Return (x, y) of the center of cell containing provided text 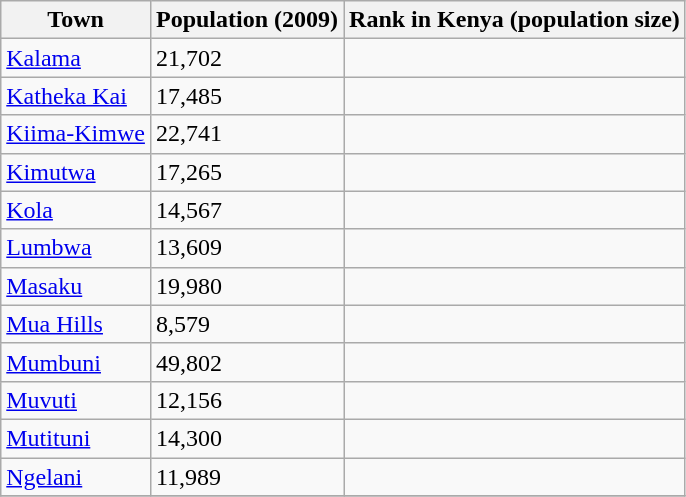
Mumbuni (76, 362)
Rank in Kenya (population size) (515, 20)
21,702 (246, 58)
Masaku (76, 286)
22,741 (246, 134)
13,609 (246, 248)
19,980 (246, 286)
11,989 (246, 477)
17,265 (246, 172)
Lumbwa (76, 248)
Mutituni (76, 438)
49,802 (246, 362)
17,485 (246, 96)
Kalama (76, 58)
Ngelani (76, 477)
14,300 (246, 438)
Katheka Kai (76, 96)
Kiima-Kimwe (76, 134)
8,579 (246, 324)
Kimutwa (76, 172)
Population (2009) (246, 20)
Kola (76, 210)
Town (76, 20)
14,567 (246, 210)
Mua Hills (76, 324)
Muvuti (76, 400)
12,156 (246, 400)
